Identify which cell holds the provided text, then report its (X, Y) central coordinate. 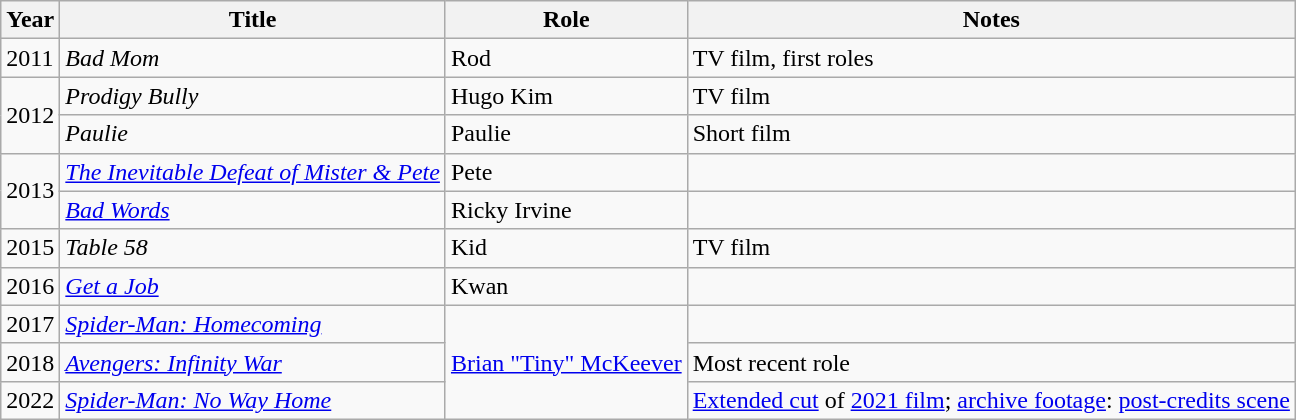
2018 (30, 362)
Spider-Man: No Way Home (253, 400)
Bad Words (253, 210)
2016 (30, 286)
Avengers: Infinity War (253, 362)
2017 (30, 324)
Title (253, 20)
The Inevitable Defeat of Mister & Pete (253, 172)
Pete (566, 172)
Role (566, 20)
Spider-Man: Homecoming (253, 324)
Bad Mom (253, 58)
Table 58 (253, 248)
Hugo Kim (566, 96)
Extended cut of 2021 film; archive footage: post-credits scene (991, 400)
Get a Job (253, 286)
2022 (30, 400)
Prodigy Bully (253, 96)
Rod (566, 58)
2013 (30, 191)
TV film, first roles (991, 58)
2011 (30, 58)
Notes (991, 20)
Kid (566, 248)
Short film (991, 134)
Year (30, 20)
2015 (30, 248)
Kwan (566, 286)
Brian "Tiny" McKeever (566, 362)
Ricky Irvine (566, 210)
2012 (30, 115)
Most recent role (991, 362)
